For the text-containing cell, return its midpoint in (x, y) coordinate format. 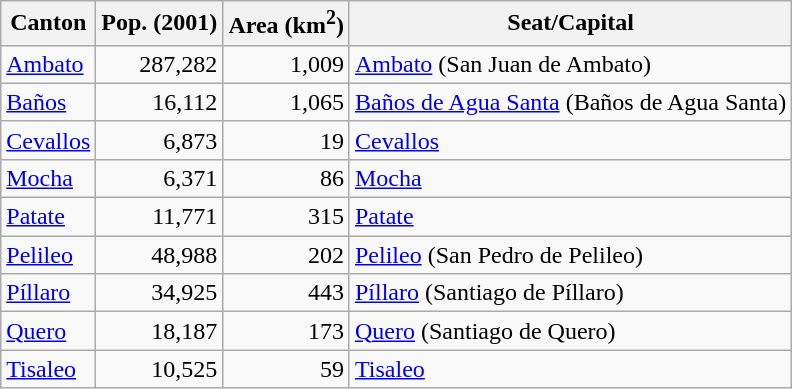
173 (286, 331)
59 (286, 369)
443 (286, 293)
16,112 (160, 102)
Quero (48, 331)
86 (286, 178)
6,873 (160, 140)
287,282 (160, 64)
19 (286, 140)
10,525 (160, 369)
Quero (Santiago de Quero) (570, 331)
Area (km2) (286, 24)
Baños (48, 102)
Pelileo (48, 255)
Canton (48, 24)
Seat/Capital (570, 24)
1,065 (286, 102)
6,371 (160, 178)
Ambato (San Juan de Ambato) (570, 64)
Pelileo (San Pedro de Pelileo) (570, 255)
315 (286, 217)
Ambato (48, 64)
Pop. (2001) (160, 24)
Baños de Agua Santa (Baños de Agua Santa) (570, 102)
Píllaro (48, 293)
Píllaro (Santiago de Píllaro) (570, 293)
48,988 (160, 255)
18,187 (160, 331)
202 (286, 255)
1,009 (286, 64)
34,925 (160, 293)
11,771 (160, 217)
